Return (X, Y) of the center of cell containing provided text 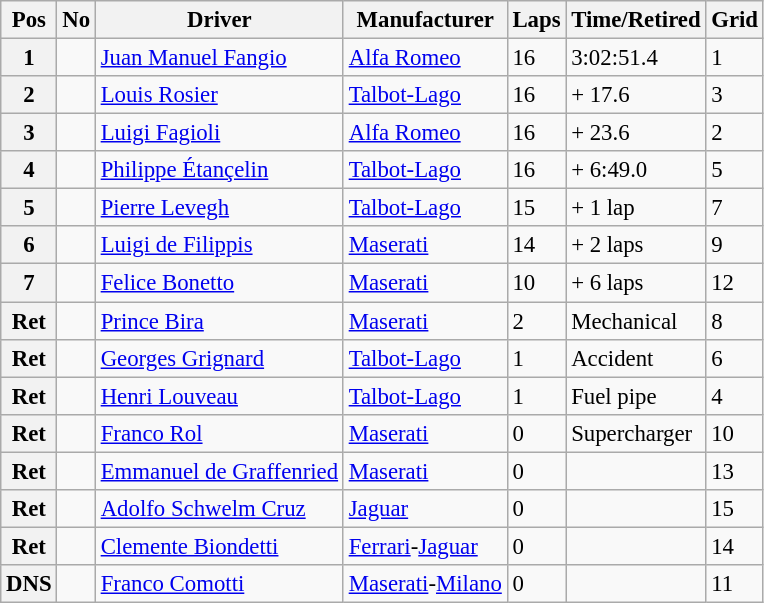
11 (734, 584)
Driver (219, 20)
Luigi de Filippis (219, 245)
Adolfo Schwelm Cruz (219, 509)
Luigi Fagioli (219, 133)
Franco Comotti (219, 584)
No (76, 20)
Georges Grignard (219, 358)
Laps (536, 20)
Jaguar (425, 509)
Prince Bira (219, 321)
Pos (29, 20)
Franco Rol (219, 433)
Philippe Étançelin (219, 170)
Ferrari-Jaguar (425, 546)
+ 6 laps (636, 283)
Louis Rosier (219, 95)
Juan Manuel Fangio (219, 58)
3:02:51.4 (636, 58)
Maserati-Milano (425, 584)
Manufacturer (425, 20)
Mechanical (636, 321)
12 (734, 283)
Clemente Biondetti (219, 546)
13 (734, 471)
+ 1 lap (636, 208)
9 (734, 245)
Henri Louveau (219, 396)
Emmanuel de Graffenried (219, 471)
+ 23.6 (636, 133)
Fuel pipe (636, 396)
Pierre Levegh (219, 208)
8 (734, 321)
Felice Bonetto (219, 283)
+ 2 laps (636, 245)
Supercharger (636, 433)
+ 17.6 (636, 95)
Accident (636, 358)
+ 6:49.0 (636, 170)
DNS (29, 584)
Time/Retired (636, 20)
Grid (734, 20)
